Determine the (X, Y) coordinate at the center of the cell enclosing the given text.  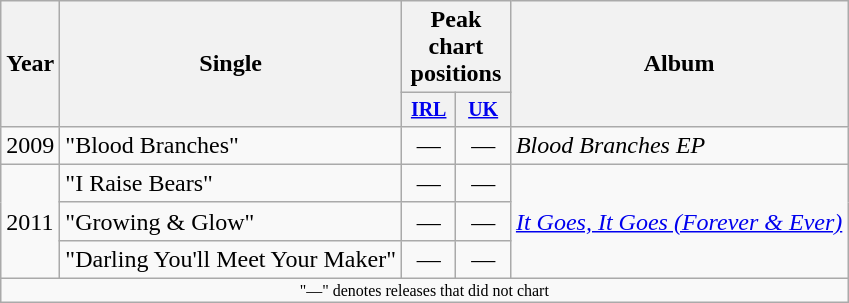
Peak chart positions (456, 47)
Blood Branches EP (678, 145)
"Growing & Glow" (231, 221)
It Goes, It Goes (Forever & Ever) (678, 221)
Single (231, 64)
2011 (30, 221)
Album (678, 64)
"Darling You'll Meet Your Maker" (231, 259)
"I Raise Bears" (231, 183)
IRL (428, 110)
"—" denotes releases that did not chart (424, 291)
Year (30, 64)
"Blood Branches" (231, 145)
2009 (30, 145)
UK (483, 110)
